Pinpoint the cell where the given text exists, returning its (x, y) midpoint coordinate. 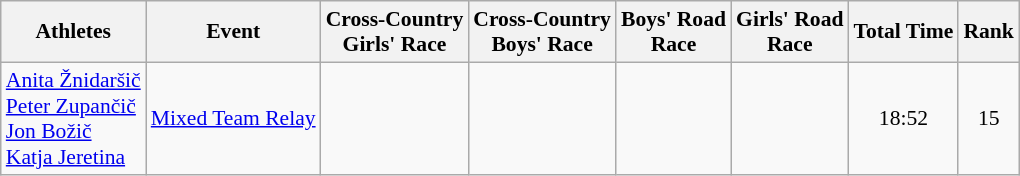
Cross-CountryGirls' Race (395, 32)
Total Time (904, 32)
18:52 (904, 118)
Anita ŽnidaršičPeter ZupančičJon BožičKatja Jeretina (74, 118)
Boys' RoadRace (674, 32)
Mixed Team Relay (234, 118)
Cross-CountryBoys' Race (542, 32)
Rank (988, 32)
Girls' RoadRace (790, 32)
Athletes (74, 32)
Event (234, 32)
15 (988, 118)
